Search for the cell housing the specified text and yield its [x, y] center coordinate. 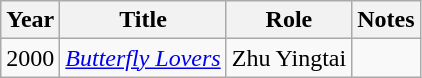
2000 [30, 58]
Title [143, 20]
Zhu Yingtai [289, 58]
Role [289, 20]
Butterfly Lovers [143, 58]
Year [30, 20]
Notes [386, 20]
